Search for the cell housing the specified text and yield its (X, Y) center coordinate. 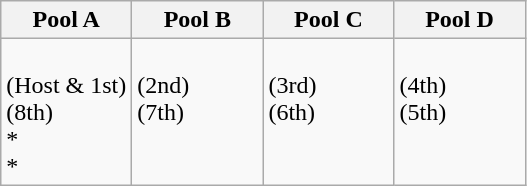
Pool C (328, 20)
Pool D (460, 20)
(2nd) (7th) (198, 112)
Pool B (198, 20)
(Host & 1st) (8th) * * (66, 112)
(4th) (5th) (460, 112)
Pool A (66, 20)
(3rd) (6th) (328, 112)
